Locate the cell with the specified text and output its [x, y] center coordinate. 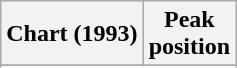
Peakposition [189, 34]
Chart (1993) [72, 34]
